Extract the [x, y] coordinate from the center of the cell holding the provided text.  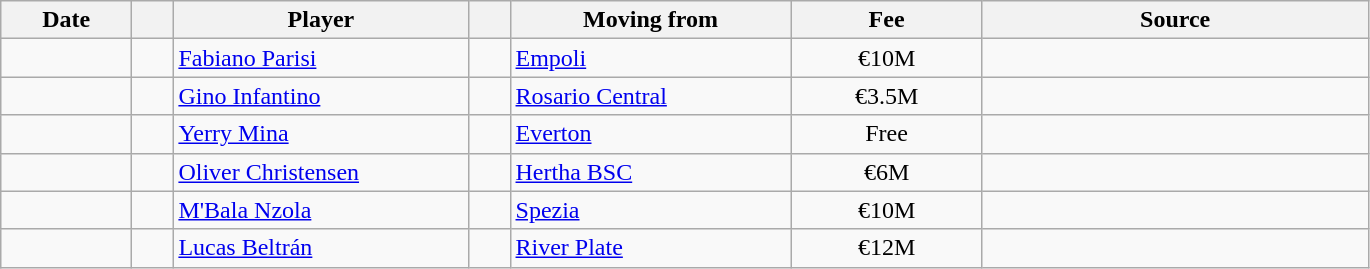
Free [886, 134]
Gino Infantino [321, 96]
Moving from [650, 20]
Player [321, 20]
Everton [650, 134]
Fee [886, 20]
Yerry Mina [321, 134]
Lucas Beltrán [321, 248]
Date [66, 20]
Empoli [650, 58]
Oliver Christensen [321, 172]
€6M [886, 172]
€12M [886, 248]
M'Bala Nzola [321, 210]
Rosario Central [650, 96]
Source [1175, 20]
Fabiano Parisi [321, 58]
Spezia [650, 210]
€3.5M [886, 96]
River Plate [650, 248]
Hertha BSC [650, 172]
